For the text-containing cell, return its midpoint in (X, Y) coordinate format. 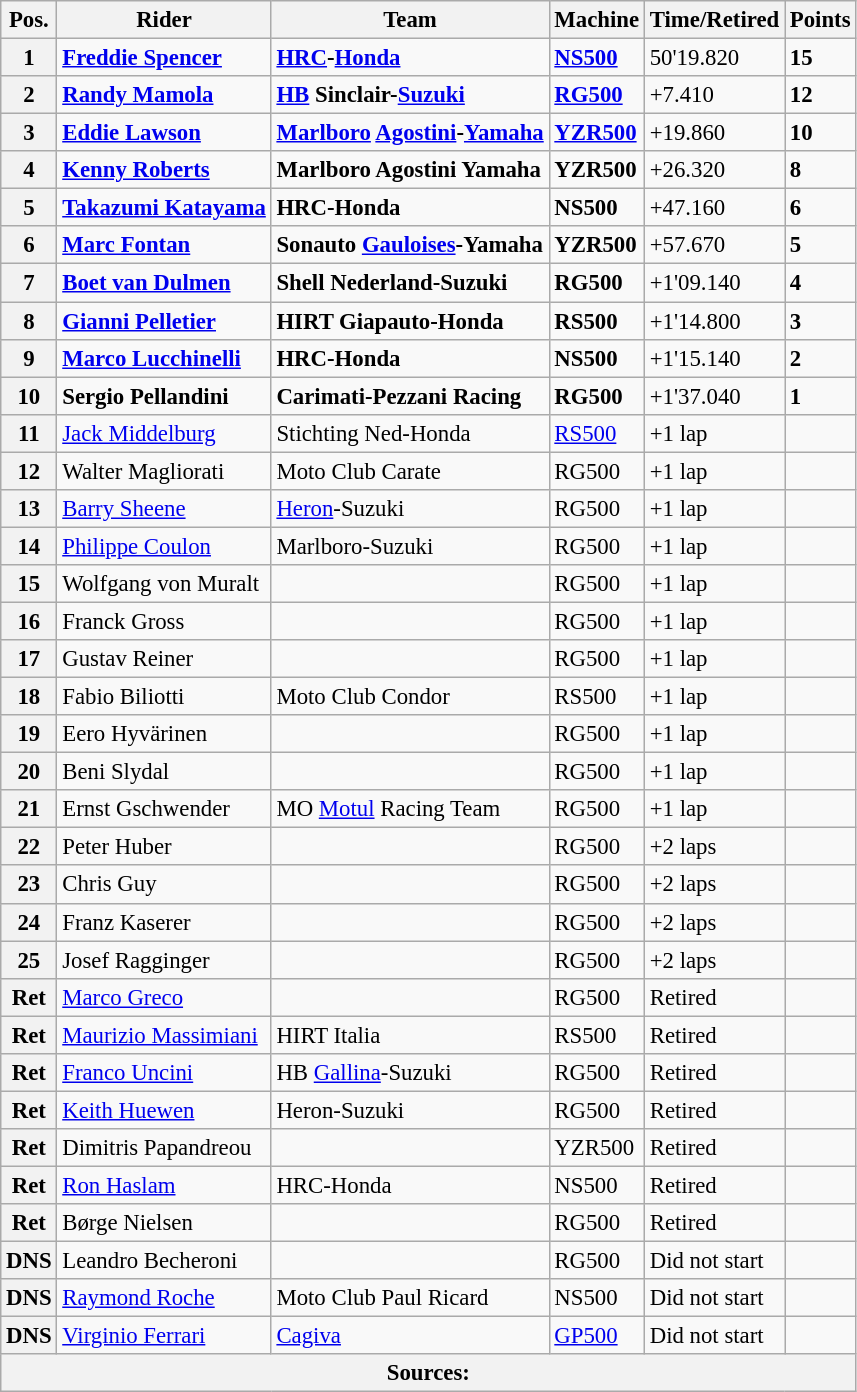
17 (29, 659)
Chris Guy (164, 885)
Takazumi Katayama (164, 208)
25 (29, 960)
+1'15.140 (714, 358)
Points (820, 20)
Machine (596, 20)
Gustav Reiner (164, 659)
Carimati-Pezzani Racing (410, 396)
+7.410 (714, 95)
Time/Retired (714, 20)
Keith Huewen (164, 1110)
Raymond Roche (164, 1298)
Franck Gross (164, 621)
Eero Hyvärinen (164, 734)
GP500 (596, 1336)
Leandro Becheroni (164, 1261)
Ron Haslam (164, 1185)
+57.670 (714, 245)
Franz Kaserer (164, 922)
Walter Magliorati (164, 471)
+1'09.140 (714, 283)
50'19.820 (714, 58)
16 (29, 621)
HB Gallina-Suzuki (410, 1073)
Sergio Pellandini (164, 396)
+1'37.040 (714, 396)
Randy Mamola (164, 95)
Marlboro-Suzuki (410, 546)
Rider (164, 20)
Moto Club Paul Ricard (410, 1298)
Freddie Spencer (164, 58)
Franco Uncini (164, 1073)
Josef Ragginger (164, 960)
Marlboro Agostini Yamaha (410, 170)
Marlboro Agostini-Yamaha (410, 133)
MO Motul Racing Team (410, 809)
Moto Club Carate (410, 471)
Marc Fontan (164, 245)
Peter Huber (164, 847)
21 (29, 809)
Cagiva (410, 1336)
HB Sinclair-Suzuki (410, 95)
18 (29, 697)
Boet van Dulmen (164, 283)
Maurizio Massimiani (164, 1035)
Ernst Gschwender (164, 809)
Sonauto Gauloises-Yamaha (410, 245)
20 (29, 772)
19 (29, 734)
13 (29, 509)
22 (29, 847)
Jack Middelburg (164, 433)
7 (29, 283)
Moto Club Condor (410, 697)
23 (29, 885)
Virginio Ferrari (164, 1336)
Team (410, 20)
Fabio Biliotti (164, 697)
11 (29, 433)
Marco Lucchinelli (164, 358)
+26.320 (714, 170)
Wolfgang von Muralt (164, 584)
Pos. (29, 20)
HIRT Italia (410, 1035)
Dimitris Papandreou (164, 1148)
14 (29, 546)
Gianni Pelletier (164, 321)
Marco Greco (164, 997)
+1'14.800 (714, 321)
24 (29, 922)
Stichting Ned-Honda (410, 433)
+47.160 (714, 208)
9 (29, 358)
Børge Nielsen (164, 1223)
Philippe Coulon (164, 546)
Sources: (428, 1373)
HIRT Giapauto-Honda (410, 321)
Barry Sheene (164, 509)
Shell Nederland-Suzuki (410, 283)
Kenny Roberts (164, 170)
Beni Slydal (164, 772)
+19.860 (714, 133)
Eddie Lawson (164, 133)
